Provide the (x, y) coordinate of the cell's center where the given text is located.  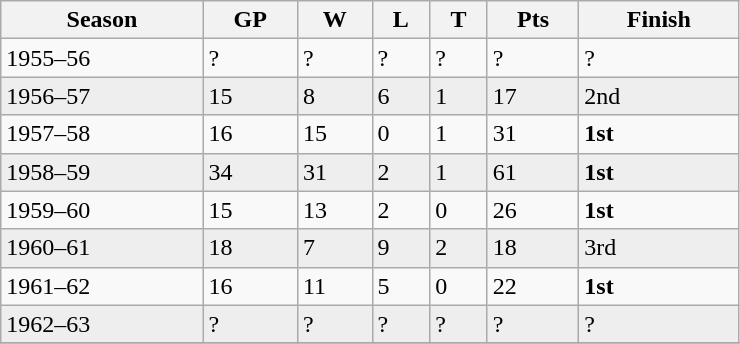
W (334, 20)
Pts (533, 20)
8 (334, 96)
Season (102, 20)
Finish (659, 20)
T (459, 20)
5 (401, 286)
22 (533, 286)
1959–60 (102, 210)
34 (250, 172)
L (401, 20)
1961–62 (102, 286)
13 (334, 210)
17 (533, 96)
1955–56 (102, 58)
GP (250, 20)
1957–58 (102, 134)
2nd (659, 96)
3rd (659, 248)
61 (533, 172)
1960–61 (102, 248)
6 (401, 96)
26 (533, 210)
11 (334, 286)
1962–63 (102, 324)
9 (401, 248)
1956–57 (102, 96)
1958–59 (102, 172)
7 (334, 248)
